Scan for the cell matching the given text and deliver its [X, Y] coordinate at center. 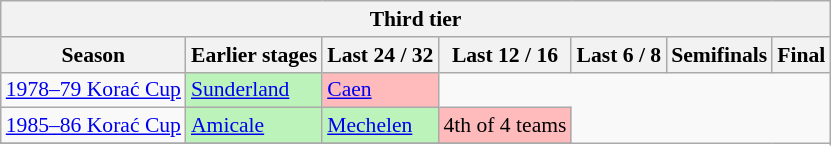
Last 24 / 32 [380, 55]
Caen [380, 90]
Earlier stages [254, 55]
Sunderland [254, 90]
4th of 4 teams [504, 126]
Third tier [416, 19]
Mechelen [380, 126]
Semifinals [719, 55]
1978–79 Korać Cup [94, 90]
Amicale [254, 126]
Last 6 / 8 [618, 55]
1985–86 Korać Cup [94, 126]
Season [94, 55]
Final [801, 55]
Last 12 / 16 [504, 55]
